Locate the cell with the specified text and output its [x, y] center coordinate. 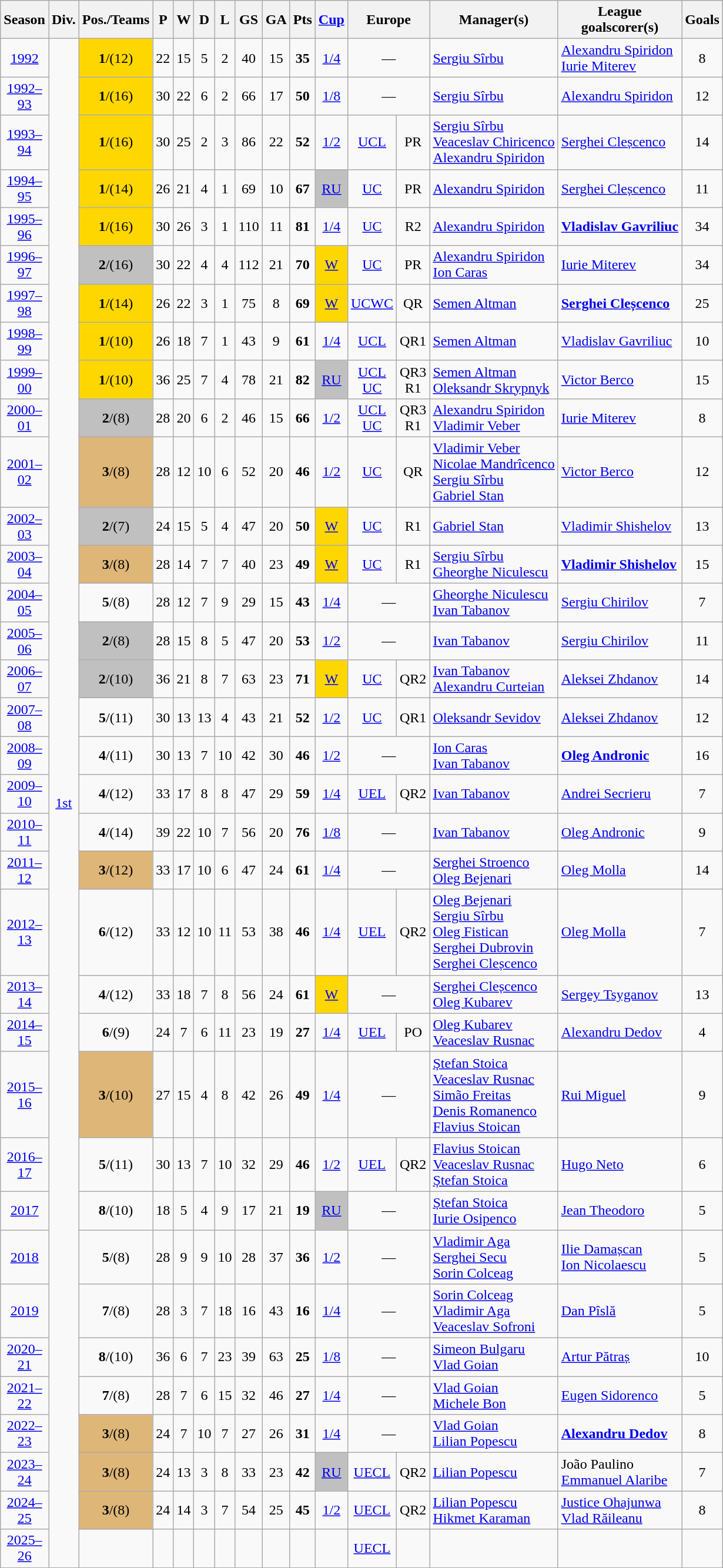
Lilian Popescu Hikmet Karaman [494, 1510]
71 [302, 679]
Alexandru Spiridon Iurie Miterev [620, 58]
Justice Ohajunwa Vlad Răileanu [620, 1510]
4/(11) [116, 756]
Simeon Bulgaru Vlad Goian [494, 1358]
Goals [702, 20]
1st [63, 803]
112 [249, 264]
Ștefan Stoica Iurie Osipenco [494, 1211]
Season [25, 20]
110 [249, 227]
João Paulino Emmanuel Alaribe [620, 1472]
P [163, 20]
L [225, 20]
Div. [63, 20]
Oleksandr Sevidov [494, 717]
Jean Theodoro [620, 1211]
Vlad Goian Michele Bon [494, 1395]
35 [302, 58]
Pts [302, 20]
1997–98 [25, 303]
Gabriel Stan [494, 525]
59 [302, 793]
67 [302, 188]
Oleg Kubarev Veaceslav Rusnac [494, 1032]
Vladimir Aga Serghei Secu Sorin Colceag [494, 1257]
1992 [25, 58]
2012–13 [25, 932]
Leaguegoalscorer(s) [620, 20]
GS [249, 20]
1996–97 [25, 264]
Andrei Secrieru [620, 793]
1992–93 [25, 96]
Semen Altman Oleksandr Skrypnyk [494, 380]
76 [302, 832]
2003–04 [25, 564]
Sorin Colceag Vladimir Aga Veaceslav Sofroni [494, 1311]
Alexandru Spiridon Vladimir Veber [494, 417]
GA [276, 20]
Cup [332, 20]
38 [276, 932]
PO [413, 1032]
Dan Pîslă [620, 1311]
Artur Pătraș [620, 1358]
82 [302, 380]
1995–96 [25, 227]
78 [249, 380]
1/(12) [116, 58]
Sergiu Sîrbu Veaceslav Chiricenco Alexandru Spiridon [494, 142]
45 [302, 1510]
2018 [25, 1257]
2023–24 [25, 1472]
Vladimir Veber Nicolae Mandrîcenco Sergiu Sîrbu Gabriel Stan [494, 471]
2002–03 [25, 525]
Manager(s) [494, 20]
31 [302, 1434]
Sergey Tsyganov [620, 994]
Alexandru Spiridon Ion Caras [494, 264]
86 [249, 142]
Lilian Popescu [494, 1472]
3/(12) [116, 870]
2000–01 [25, 417]
2009–10 [25, 793]
2013–14 [25, 994]
Oleg Bejenari Sergiu Sîrbu Oleg Fistican Serghei Dubrovin Serghei Cleșcenco [494, 932]
Rui Miguel [620, 1094]
D [205, 20]
2005–06 [25, 641]
2010–11 [25, 832]
2008–09 [25, 756]
6/(9) [116, 1032]
2011–12 [25, 870]
81 [302, 227]
75 [249, 303]
2024–25 [25, 1510]
Flavius Stoican Veaceslav Rusnac Ștefan Stoica [494, 1164]
1993–94 [25, 142]
2014–15 [25, 1032]
Europe [388, 20]
2025–26 [25, 1548]
2022–23 [25, 1434]
2021–22 [25, 1395]
2/(7) [116, 525]
2004–05 [25, 603]
Serghei Stroenco Oleg Bejenari [494, 870]
UCWC [371, 303]
Gheorghe Niculescu Ivan Tabanov [494, 603]
Serghei Cleșcenco Oleg Kubarev [494, 994]
3/(10) [116, 1094]
Ilie Damașcan Ion Nicolaescu [620, 1257]
2/(10) [116, 679]
Ivan Tabanov Alexandru Curteian [494, 679]
Ștefan Stoica Veaceslav Rusnac Simão Freitas Denis Romanenco Flavius Stoican [494, 1094]
1998–99 [25, 341]
1999–00 [25, 380]
2001–02 [25, 471]
2/(16) [116, 264]
R2 [413, 227]
2015–16 [25, 1094]
6/(12) [116, 932]
Ion Caras Ivan Tabanov [494, 756]
2006–07 [25, 679]
1994–95 [25, 188]
Sergiu Sîrbu Gheorghe Niculescu [494, 564]
4/(14) [116, 832]
Pos./Teams [116, 20]
70 [302, 264]
Hugo Neto [620, 1164]
2017 [25, 1211]
2019 [25, 1311]
Vlad Goian Lilian Popescu [494, 1434]
37 [276, 1257]
54 [249, 1510]
Eugen Sidorenco [620, 1395]
2007–08 [25, 717]
2020–21 [25, 1358]
2016–17 [25, 1164]
